Return the (X, Y) coordinate for the center point of the cell that contains the specified text.  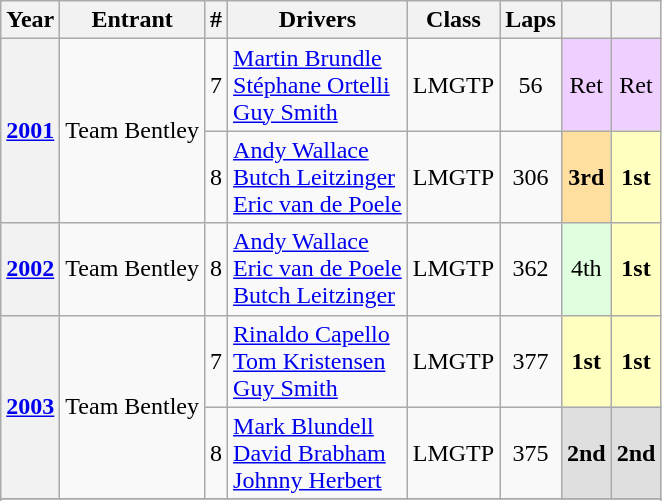
375 (531, 453)
Mark Blundell David Brabham Johnny Herbert (318, 453)
56 (531, 85)
Class (453, 20)
Year (30, 20)
Andy Wallace Eric van de Poele Butch Leitzinger (318, 269)
2003 (30, 407)
2002 (30, 269)
Martin Brundle Stéphane Ortelli Guy Smith (318, 85)
Rinaldo Capello Tom Kristensen Guy Smith (318, 361)
# (216, 20)
306 (531, 177)
3rd (586, 177)
377 (531, 361)
Drivers (318, 20)
362 (531, 269)
Andy Wallace Butch Leitzinger Eric van de Poele (318, 177)
Entrant (132, 20)
4th (586, 269)
Laps (531, 20)
2001 (30, 131)
